Extract the [x, y] coordinate from the center of the cell holding the provided text.  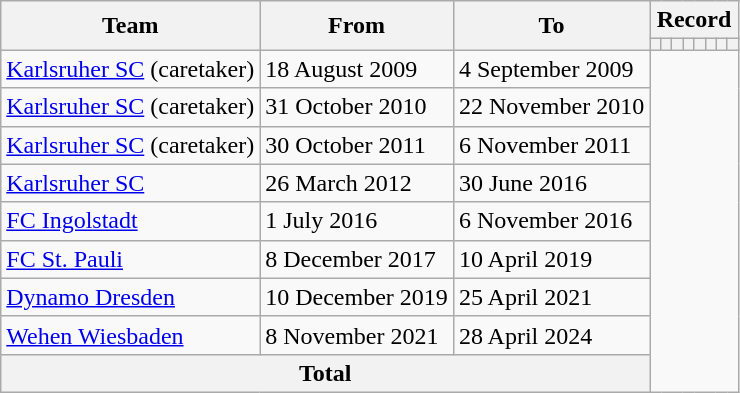
31 October 2010 [357, 107]
6 November 2016 [551, 221]
FC St. Pauli [130, 259]
From [357, 26]
28 April 2024 [551, 335]
Dynamo Dresden [130, 297]
8 November 2021 [357, 335]
1 July 2016 [357, 221]
8 December 2017 [357, 259]
6 November 2011 [551, 145]
10 April 2019 [551, 259]
30 October 2011 [357, 145]
Total [326, 373]
25 April 2021 [551, 297]
Karlsruher SC [130, 183]
30 June 2016 [551, 183]
10 December 2019 [357, 297]
26 March 2012 [357, 183]
18 August 2009 [357, 69]
4 September 2009 [551, 69]
To [551, 26]
Wehen Wiesbaden [130, 335]
Record [694, 20]
FC Ingolstadt [130, 221]
Team [130, 26]
22 November 2010 [551, 107]
